Return the [X, Y] coordinate for the center point of the cell that contains the specified text.  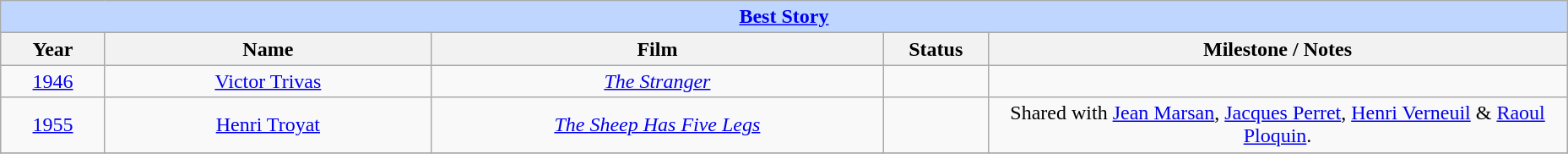
Year [53, 49]
The Sheep Has Five Legs [657, 125]
Henri Troyat [268, 125]
Best Story [784, 17]
Milestone / Notes [1278, 49]
Shared with Jean Marsan, Jacques Perret, Henri Verneuil & Raoul Ploquin. [1278, 125]
1946 [53, 81]
1955 [53, 125]
Film [657, 49]
Name [268, 49]
Status [936, 49]
Victor Trivas [268, 81]
The Stranger [657, 81]
